Capture the cell that displays the provided text and extract its [X, Y] central coordinate. 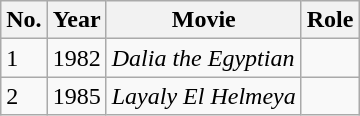
Layaly El Helmeya [204, 96]
1 [24, 58]
Movie [204, 20]
2 [24, 96]
Role [330, 20]
No. [24, 20]
1982 [76, 58]
Dalia the Egyptian [204, 58]
1985 [76, 96]
Year [76, 20]
